Search for the cell housing the specified text and yield its [X, Y] center coordinate. 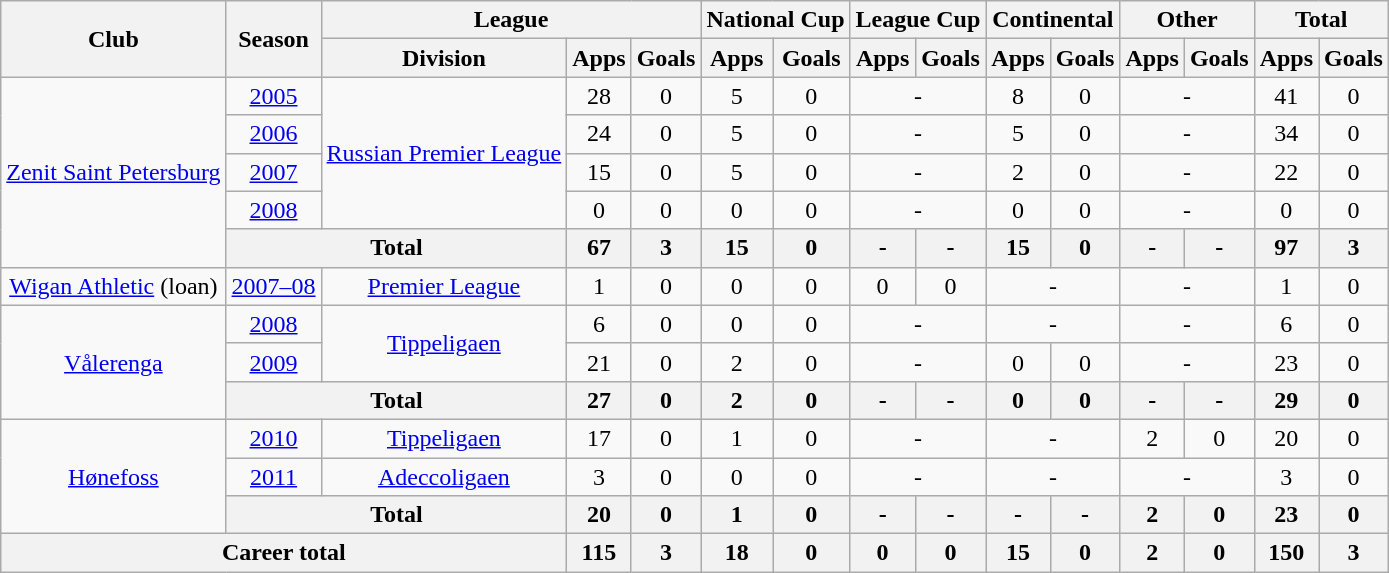
17 [599, 438]
Club [114, 39]
150 [1286, 553]
Vålerenga [114, 362]
Other [1187, 20]
2005 [274, 96]
National Cup [776, 20]
18 [737, 553]
2009 [274, 362]
League Cup [918, 20]
115 [599, 553]
2011 [274, 477]
22 [1286, 172]
Wigan Athletic (loan) [114, 286]
2007 [274, 172]
Zenit Saint Petersburg [114, 172]
8 [1018, 96]
2006 [274, 134]
Season [274, 39]
Russian Premier League [444, 153]
24 [599, 134]
97 [1286, 248]
21 [599, 362]
2007–08 [274, 286]
Division [444, 58]
Hønefoss [114, 476]
41 [1286, 96]
67 [599, 248]
Continental [1053, 20]
League [511, 20]
27 [599, 400]
34 [1286, 134]
Adeccoligaen [444, 477]
2010 [274, 438]
Premier League [444, 286]
29 [1286, 400]
28 [599, 96]
Career total [284, 553]
